Identify which cell holds the provided text, then report its (x, y) central coordinate. 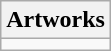
Artworks (56, 20)
